Capture the cell that displays the provided text and extract its [x, y] central coordinate. 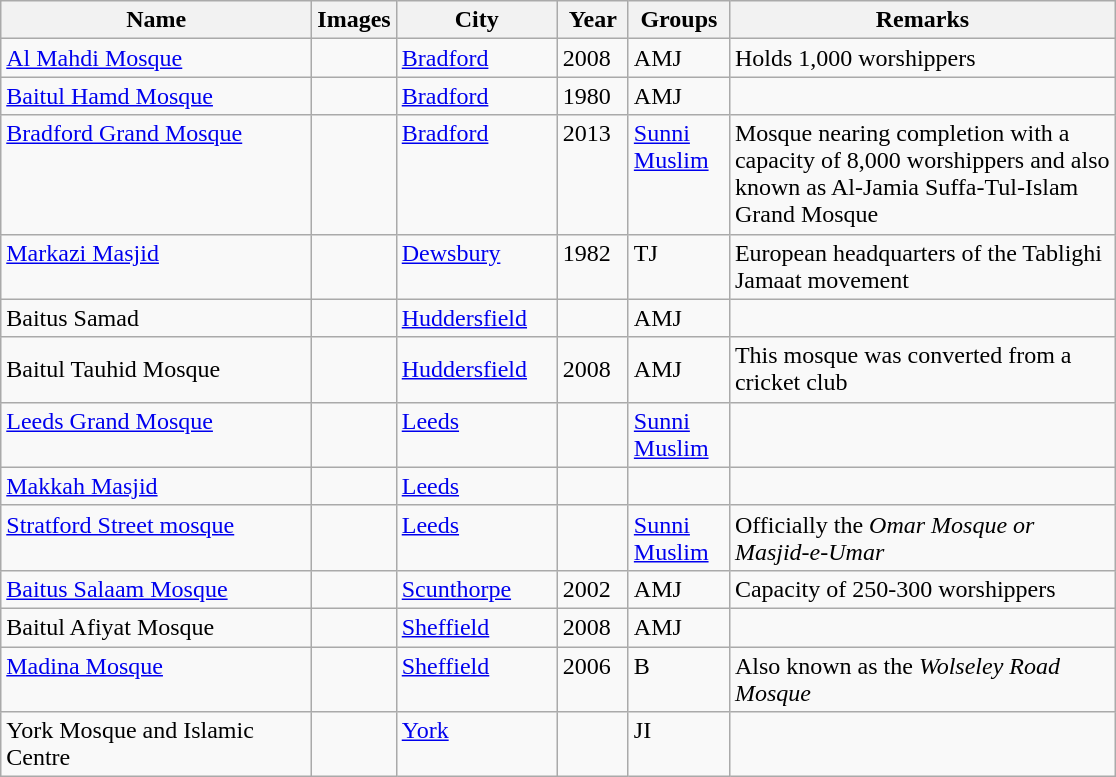
Also known as the Wolseley Road Mosque [922, 678]
TJ [678, 266]
Makkah Masjid [156, 486]
2006 [592, 678]
Baitus Salaam Mosque [156, 589]
Groups [678, 20]
Scunthorpe [476, 589]
Markazi Masjid [156, 266]
Baitul Afiyat Mosque [156, 627]
2002 [592, 589]
City [476, 20]
Stratford Street mosque [156, 538]
Officially the Omar Mosque or Masjid-e-Umar [922, 538]
1982 [592, 266]
Baitus Samad [156, 318]
Al Mahdi Mosque [156, 58]
Capacity of 250-300 worshippers [922, 589]
York Mosque and Islamic Centre [156, 744]
Baitul Hamd Mosque [156, 96]
Year [592, 20]
Dewsbury [476, 266]
1980 [592, 96]
Name [156, 20]
Holds 1,000 worshippers [922, 58]
Madina Mosque [156, 678]
Baitul Tauhid Mosque [156, 370]
Mosque nearing completion with a capacity of 8,000 worshippers and also known as Al-Jamia Suffa-Tul-Islam Grand Mosque [922, 174]
European headquarters of the Tablighi Jamaat movement [922, 266]
Bradford Grand Mosque [156, 174]
Images [354, 20]
This mosque was converted from a cricket club [922, 370]
Remarks [922, 20]
2013 [592, 174]
B [678, 678]
Leeds Grand Mosque [156, 434]
JI [678, 744]
York [476, 744]
